Scan for the cell matching the given text and deliver its [x, y] coordinate at center. 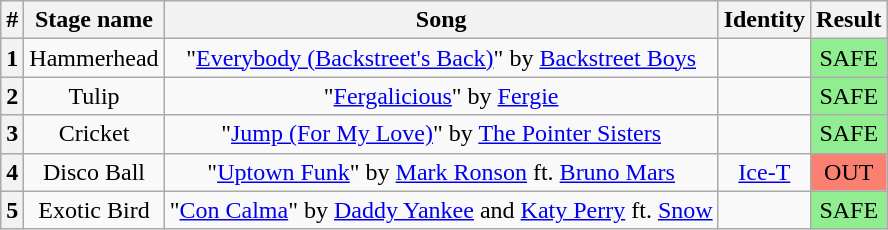
"Uptown Funk" by Mark Ronson ft. Bruno Mars [441, 172]
"Con Calma" by Daddy Yankee and Katy Perry ft. Snow [441, 210]
3 [12, 134]
Song [441, 20]
Hammerhead [94, 58]
Tulip [94, 96]
Stage name [94, 20]
2 [12, 96]
Ice-T [764, 172]
# [12, 20]
1 [12, 58]
"Jump (For My Love)" by The Pointer Sisters [441, 134]
"Fergalicious" by Fergie [441, 96]
Cricket [94, 134]
Disco Ball [94, 172]
Exotic Bird [94, 210]
Identity [764, 20]
5 [12, 210]
"Everybody (Backstreet's Back)" by Backstreet Boys [441, 58]
Result [849, 20]
OUT [849, 172]
4 [12, 172]
